Output the (x, y) coordinate of the center of the cell containing the given text.  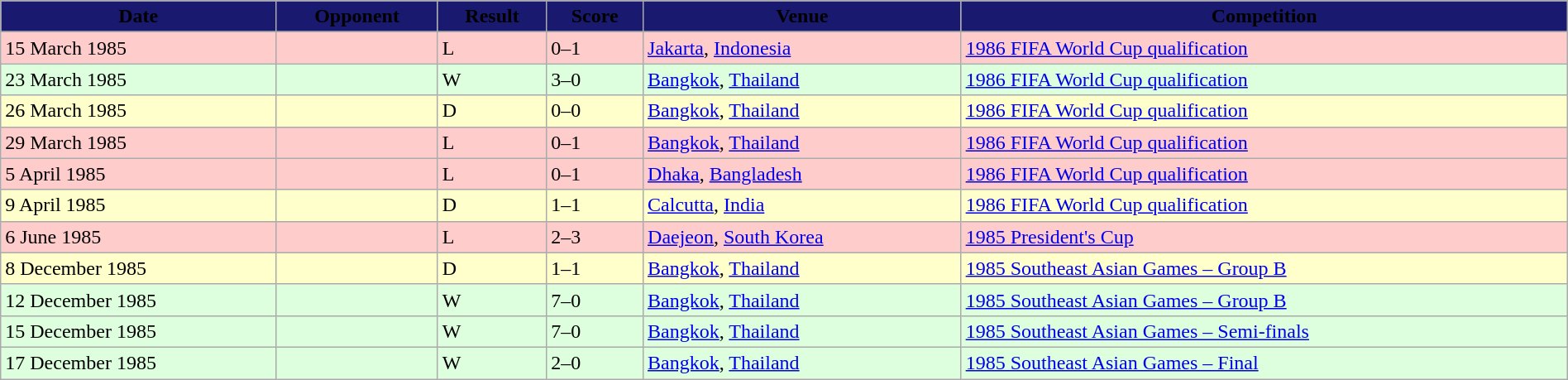
Dhaka, Bangladesh (802, 174)
8 December 1985 (139, 268)
23 March 1985 (139, 79)
17 December 1985 (139, 363)
6 June 1985 (139, 237)
0–0 (595, 111)
Result (491, 17)
15 March 1985 (139, 48)
9 April 1985 (139, 205)
26 March 1985 (139, 111)
Opponent (357, 17)
Score (595, 17)
5 April 1985 (139, 174)
1985 President's Cup (1264, 237)
2–0 (595, 363)
1985 Southeast Asian Games – Semi-finals (1264, 331)
1985 Southeast Asian Games – Final (1264, 363)
12 December 1985 (139, 300)
3–0 (595, 79)
Jakarta, Indonesia (802, 48)
Venue (802, 17)
Date (139, 17)
Daejeon, South Korea (802, 237)
Competition (1264, 17)
15 December 1985 (139, 331)
Calcutta, India (802, 205)
2–3 (595, 237)
29 March 1985 (139, 142)
